Extract the (X, Y) coordinate from the center of the cell holding the provided text.  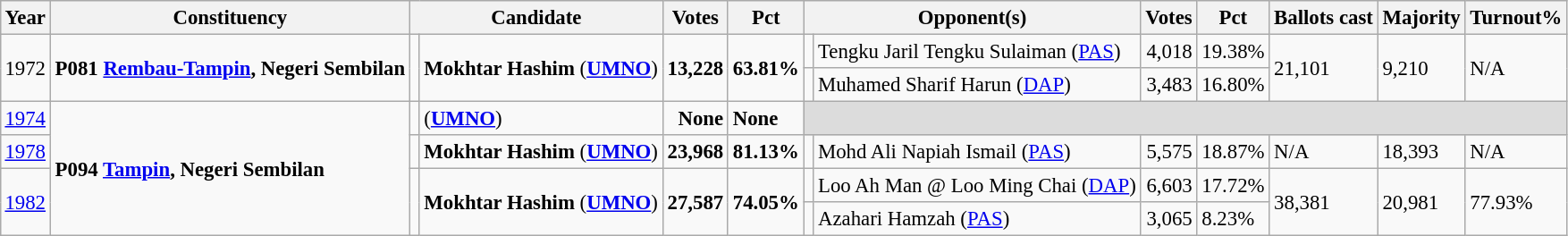
Tengku Jaril Tengku Sulaiman (PAS) (977, 51)
19.38% (1234, 51)
23,968 (695, 152)
3,483 (1169, 85)
Constituency (230, 18)
(UMNO) (541, 119)
Loo Ah Man @ Loo Ming Chai (DAP) (977, 186)
1978 (25, 152)
13,228 (695, 68)
1982 (25, 202)
Azahari Hamzah (PAS) (977, 219)
Ballots cast (1323, 18)
20,981 (1421, 202)
81.13% (765, 152)
17.72% (1234, 186)
4,018 (1169, 51)
16.80% (1234, 85)
18,393 (1421, 152)
Majority (1421, 18)
Turnout% (1516, 18)
Opponent(s) (973, 18)
6,603 (1169, 186)
1972 (25, 68)
Muhamed Sharif Harun (DAP) (977, 85)
Mohd Ali Napiah Ismail (PAS) (977, 152)
18.87% (1234, 152)
63.81% (765, 68)
9,210 (1421, 68)
1974 (25, 119)
3,065 (1169, 219)
38,381 (1323, 202)
P094 Tampin, Negeri Sembilan (230, 169)
27,587 (695, 202)
77.93% (1516, 202)
21,101 (1323, 68)
Candidate (536, 18)
Year (25, 18)
74.05% (765, 202)
P081 Rembau-Tampin, Negeri Sembilan (230, 68)
5,575 (1169, 152)
8.23% (1234, 219)
